Return [X, Y] of the center of cell containing provided text 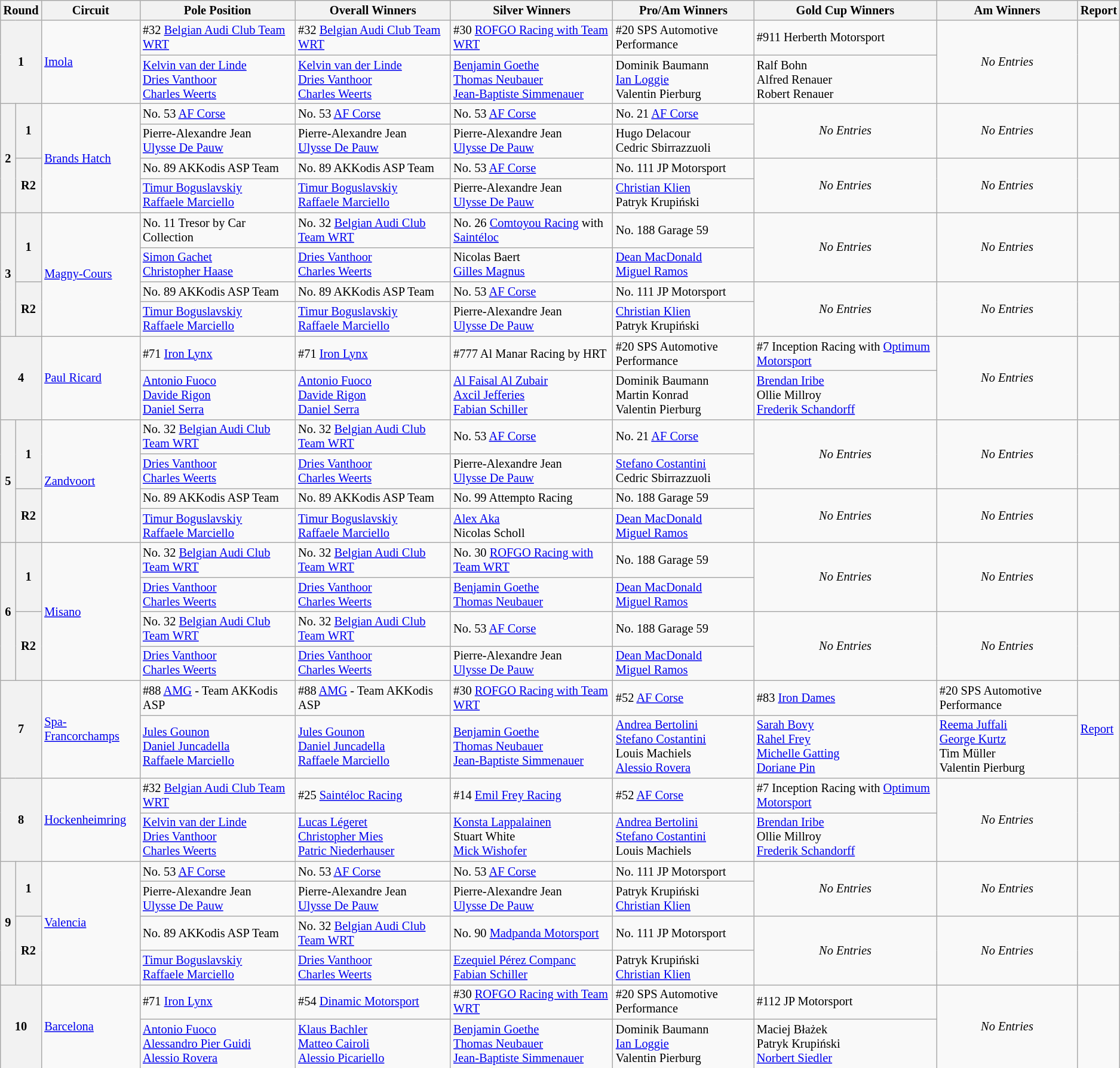
7 [22, 729]
#54 Dinamic Motorsport [373, 1002]
#112 JP Motorsport [845, 1002]
Andrea Bertolini Stefano Costantini Louis Machiels Alessio Rovera [683, 747]
Brands Hatch [91, 158]
Valencia [91, 923]
Dominik Baumann Martin Konrad Valentin Pierburg [683, 395]
No. 30 ROFGO Racing with Team WRT [532, 560]
Maciej Błażek Patryk Krupiński Norbert Siedler [845, 1044]
Imola [91, 62]
3 [8, 275]
10 [22, 1026]
Silver Winners [532, 10]
#25 Saintéloc Racing [373, 795]
2 [8, 158]
Ralf Bohn Alfred Renauer Robert Renauer [845, 79]
Pole Position [217, 10]
Overall Winners [373, 10]
Misano [91, 612]
Hockenheimring [91, 820]
Hugo Delacour Cedric Sbirrazzuoli [683, 141]
#14 Emil Frey Racing [532, 795]
#911 Herberth Motorsport [845, 38]
Zandvoort [91, 481]
No. 11 Tresor by Car Collection [217, 230]
Klaus Bachler Matteo Cairoli Alessio Picariello [373, 1044]
Round [22, 10]
Andrea Bertolini Stefano Costantini Louis Machiels [683, 837]
Benjamin Goethe Thomas Neubauer [532, 594]
Am Winners [1007, 10]
No. 90 Madpanda Motorsport [532, 933]
Circuit [91, 10]
No. 99 Attempto Racing [532, 498]
Paul Ricard [91, 378]
Reema Juffali George Kurtz Tim Müller Valentin Pierburg [1007, 747]
Al Faisal Al Zubair Axcil Jefferies Fabian Schiller [532, 395]
8 [22, 820]
Ezequiel Pérez Companc Fabian Schiller [532, 968]
9 [8, 923]
Spa-Francorchamps [91, 729]
5 [8, 481]
Lucas Légeret Christopher Mies Patric Niederhauser [373, 837]
4 [22, 378]
No. 26 Comtoyou Racing with Saintéloc [532, 230]
Antonio Fuoco Alessandro Pier Guidi Alessio Rovera [217, 1044]
Alex Aka Nicolas Scholl [532, 526]
Nicolas Baert Gilles Magnus [532, 265]
6 [8, 612]
Konsta Lappalainen Stuart White Mick Wishofer [532, 837]
Gold Cup Winners [845, 10]
Sarah Bovy Rahel Frey Michelle Gatting Doriane Pin [845, 747]
Pro/Am Winners [683, 10]
Stefano Costantini Cedric Sbirrazzuoli [683, 471]
Magny-Cours [91, 275]
Barcelona [91, 1026]
Simon Gachet Christopher Haase [217, 265]
#83 Iron Dames [845, 698]
#777 Al Manar Racing by HRT [532, 354]
